From the cell containing the given text, extract its center point as [X, Y] coordinate. 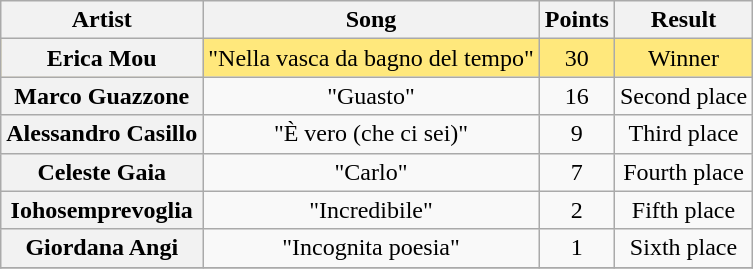
2 [576, 210]
Celeste Gaia [102, 172]
Sixth place [683, 248]
Iohosemprevoglia [102, 210]
Fifth place [683, 210]
Result [683, 20]
1 [576, 248]
"Nella vasca da bagno del tempo" [372, 58]
"Guasto" [372, 96]
Erica Mou [102, 58]
"Carlo" [372, 172]
"È vero (che ci sei)" [372, 134]
9 [576, 134]
Marco Guazzone [102, 96]
"Incognita poesia" [372, 248]
7 [576, 172]
Fourth place [683, 172]
16 [576, 96]
Second place [683, 96]
30 [576, 58]
Winner [683, 58]
Song [372, 20]
Artist [102, 20]
Giordana Angi [102, 248]
Points [576, 20]
"Incredibile" [372, 210]
Third place [683, 134]
Alessandro Casillo [102, 134]
